Output the (X, Y) coordinate of the center of the cell containing the given text.  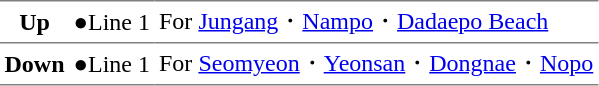
For Jungang・Nampo・Dadaepo Beach (376, 22)
Down (34, 64)
Up (34, 22)
For Seomyeon・Yeonsan・Dongnae・Nopo (376, 64)
